Find where the given text appears and provide that cell's center as [X, Y] coordinate. 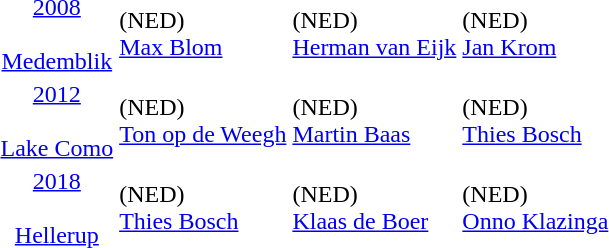
(NED)Martin Baas [374, 121]
(NED)Ton op de Weegh [203, 121]
